Return the [X, Y] coordinate for the center point of the cell that contains the specified text.  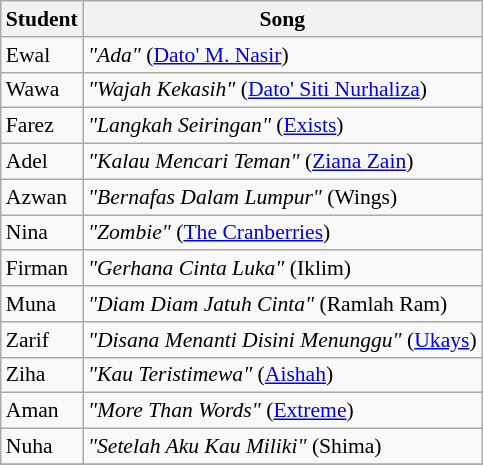
"Setelah Aku Kau Miliki" (Shima) [282, 447]
Zarif [42, 340]
"Disana Menanti Disini Menunggu" (Ukays) [282, 340]
Nuha [42, 447]
Song [282, 19]
"Ada" (Dato' M. Nasir) [282, 55]
Student [42, 19]
"Gerhana Cinta Luka" (Iklim) [282, 269]
Nina [42, 233]
Adel [42, 162]
"Zombie" (The Cranberries) [282, 233]
Aman [42, 411]
"Kalau Mencari Teman" (Ziana Zain) [282, 162]
"Diam Diam Jatuh Cinta" (Ramlah Ram) [282, 304]
"Langkah Seiringan" (Exists) [282, 126]
Azwan [42, 197]
"More Than Words" (Extreme) [282, 411]
Ewal [42, 55]
Muna [42, 304]
Farez [42, 126]
Wawa [42, 90]
"Bernafas Dalam Lumpur" (Wings) [282, 197]
Ziha [42, 375]
"Wajah Kekasih" (Dato' Siti Nurhaliza) [282, 90]
Firman [42, 269]
"Kau Teristimewa" (Aishah) [282, 375]
